For the text-containing cell, return its midpoint in (x, y) coordinate format. 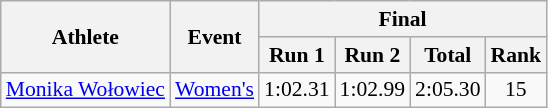
Run 2 (372, 55)
1:02.31 (296, 90)
15 (516, 90)
1:02.99 (372, 90)
Rank (516, 55)
Final (402, 19)
Event (214, 36)
2:05.30 (448, 90)
Women's (214, 90)
Athlete (86, 36)
Monika Wołowiec (86, 90)
Total (448, 55)
Run 1 (296, 55)
